Extract the [x, y] coordinate from the center of the cell holding the provided text.  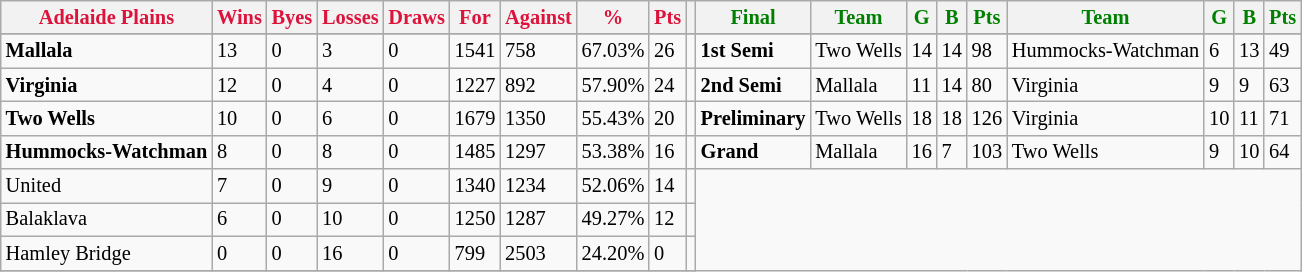
1297 [538, 152]
Final [754, 17]
52.06% [614, 186]
Byes [292, 17]
% [614, 17]
1287 [538, 219]
57.90% [614, 85]
758 [538, 51]
98 [987, 51]
1340 [475, 186]
103 [987, 152]
Against [538, 17]
United [106, 186]
1350 [538, 118]
799 [475, 253]
80 [987, 85]
24 [668, 85]
71 [1282, 118]
Wins [240, 17]
For [475, 17]
Draws [416, 17]
53.38% [614, 152]
63 [1282, 85]
Balaklava [106, 219]
1679 [475, 118]
1485 [475, 152]
1250 [475, 219]
1st Semi [754, 51]
64 [1282, 152]
2503 [538, 253]
1234 [538, 186]
Losses [350, 17]
892 [538, 85]
3 [350, 51]
2nd Semi [754, 85]
Preliminary [754, 118]
67.03% [614, 51]
4 [350, 85]
55.43% [614, 118]
1227 [475, 85]
Adelaide Plains [106, 17]
126 [987, 118]
Grand [754, 152]
26 [668, 51]
49 [1282, 51]
49.27% [614, 219]
Hamley Bridge [106, 253]
20 [668, 118]
24.20% [614, 253]
1541 [475, 51]
